Provide the [x, y] coordinate of the cell's center where the given text is located.  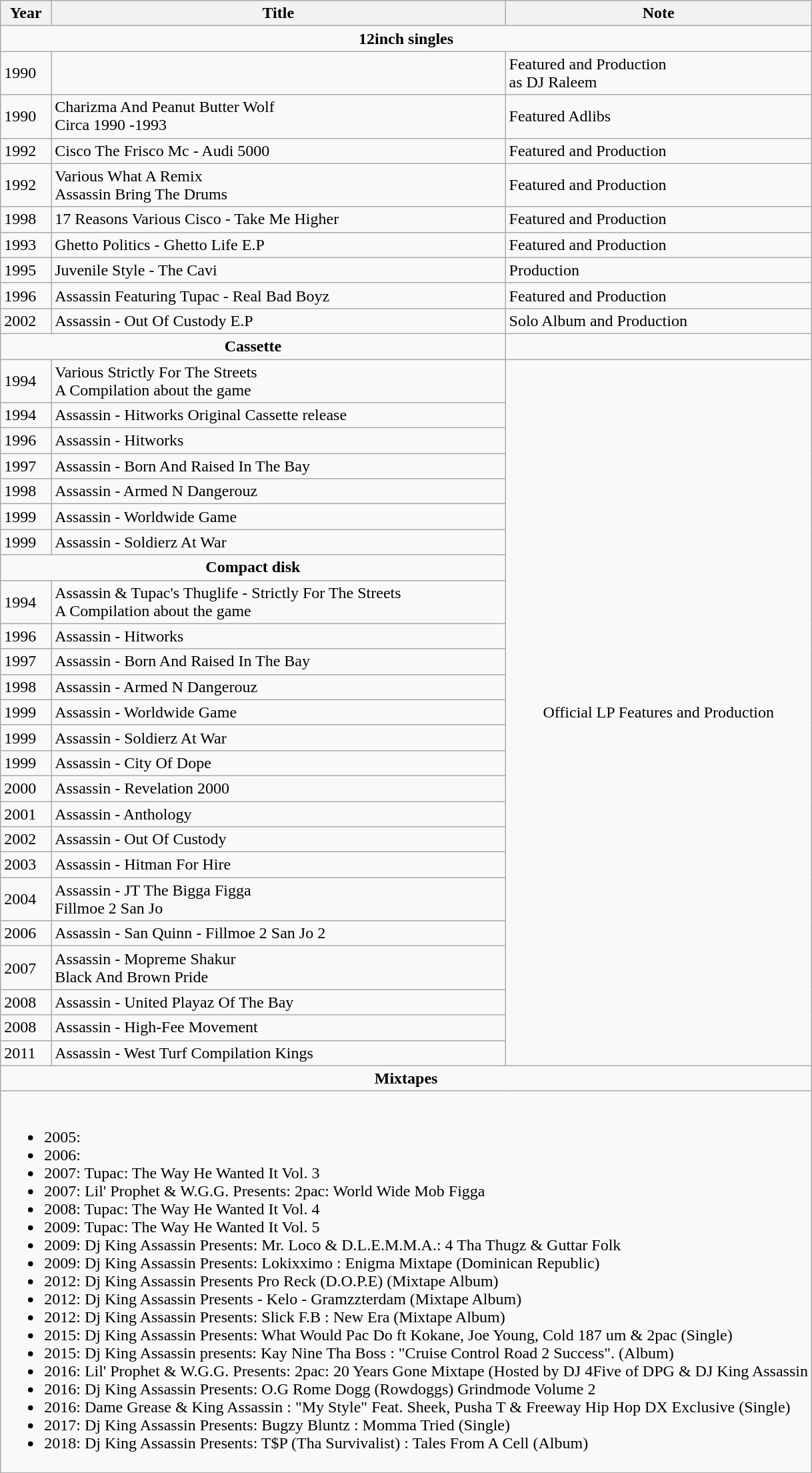
1993 [26, 245]
Various What A RemixAssassin Bring The Drums [279, 185]
12inch singles [407, 39]
Assassin - Mopreme Shakur Black And Brown Pride [279, 968]
Assassin Featuring Tupac - Real Bad Boyz [279, 295]
Assassin - West Turf Compilation Kings [279, 1053]
Assassin - Hitworks Original Cassette release [279, 415]
Charizma And Peanut Butter WolfCirca 1990 -1993 [279, 116]
Assassin - City Of Dope [279, 763]
Cassette [253, 346]
Solo Album and Production [659, 321]
Assassin - United Playaz Of The Bay [279, 1002]
2001 [26, 814]
2000 [26, 788]
Compact disk [253, 567]
2003 [26, 865]
Assassin - JT The Bigga Figga Fillmoe 2 San Jo [279, 899]
Official LP Features and Production [659, 712]
2007 [26, 968]
Production [659, 270]
Assassin - High-Fee Movement [279, 1028]
Mixtapes [407, 1078]
17 Reasons Various Cisco - Take Me Higher [279, 219]
Assassin & Tupac's Thuglife - Strictly For The Streets A Compilation about the game [279, 601]
Assassin - Out Of Custody E.P [279, 321]
Assassin - Anthology [279, 814]
1995 [26, 270]
Assassin - Out Of Custody [279, 840]
2004 [26, 899]
Featured Adlibs [659, 116]
Cisco The Frisco Mc - Audi 5000 [279, 151]
Year [26, 13]
Note [659, 13]
2011 [26, 1053]
Various Strictly For The Streets A Compilation about the game [279, 380]
Assassin - Revelation 2000 [279, 788]
Assassin - San Quinn - Fillmoe 2 San Jo 2 [279, 934]
Juvenile Style - The Cavi [279, 270]
Assassin - Hitman For Hire [279, 865]
Ghetto Politics - Ghetto Life E.P [279, 245]
Featured and Production as DJ Raleem [659, 73]
2006 [26, 934]
Title [279, 13]
